From the cell containing the given text, extract its center point as [x, y] coordinate. 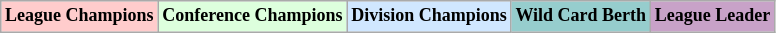
League Champions [80, 16]
Conference Champions [252, 16]
Division Champions [429, 16]
League Leader [712, 16]
Wild Card Berth [580, 16]
